For the text-containing cell, return its midpoint in (X, Y) coordinate format. 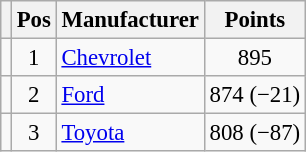
Chevrolet (130, 58)
3 (34, 133)
895 (254, 58)
808 (−87) (254, 133)
Points (254, 20)
2 (34, 95)
874 (−21) (254, 95)
Pos (34, 20)
Toyota (130, 133)
Ford (130, 95)
Manufacturer (130, 20)
1 (34, 58)
